From the cell containing the given text, extract its center point as [X, Y] coordinate. 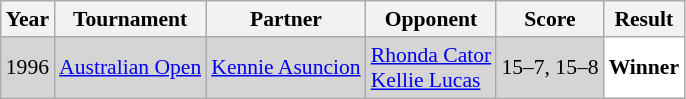
1996 [28, 68]
Opponent [432, 19]
Rhonda Cator Kellie Lucas [432, 68]
Result [644, 19]
Year [28, 19]
Score [550, 19]
Australian Open [130, 68]
Partner [286, 19]
Tournament [130, 19]
15–7, 15–8 [550, 68]
Winner [644, 68]
Kennie Asuncion [286, 68]
